Pinpoint the cell where the given text exists, returning its [X, Y] midpoint coordinate. 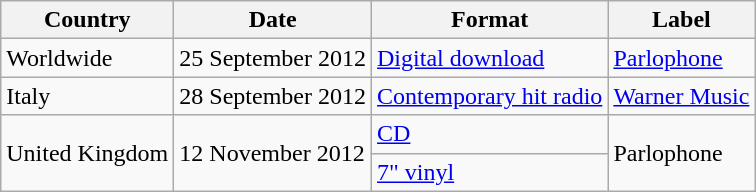
Italy [88, 96]
CD [490, 134]
Date [273, 20]
Label [682, 20]
Country [88, 20]
Worldwide [88, 58]
Digital download [490, 58]
25 September 2012 [273, 58]
Format [490, 20]
United Kingdom [88, 153]
Warner Music [682, 96]
12 November 2012 [273, 153]
7" vinyl [490, 172]
28 September 2012 [273, 96]
Contemporary hit radio [490, 96]
